Capture the cell that displays the provided text and extract its [x, y] central coordinate. 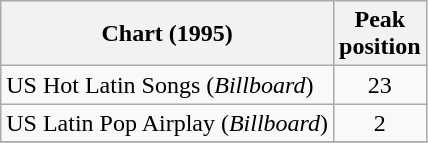
US Latin Pop Airplay (Billboard) [168, 123]
23 [380, 85]
2 [380, 123]
US Hot Latin Songs (Billboard) [168, 85]
Chart (1995) [168, 34]
Peakposition [380, 34]
